Locate the cell with the specified text and output its (X, Y) center coordinate. 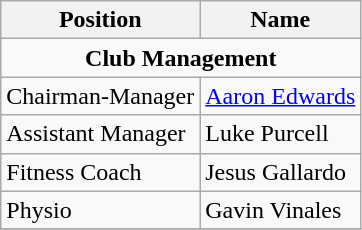
Aaron Edwards (280, 96)
Name (280, 20)
Physio (100, 210)
Assistant Manager (100, 134)
Fitness Coach (100, 172)
Gavin Vinales (280, 210)
Jesus Gallardo (280, 172)
Chairman-Manager (100, 96)
Position (100, 20)
Luke Purcell (280, 134)
Club Management (181, 58)
